Scan for the cell matching the given text and deliver its (X, Y) coordinate at center. 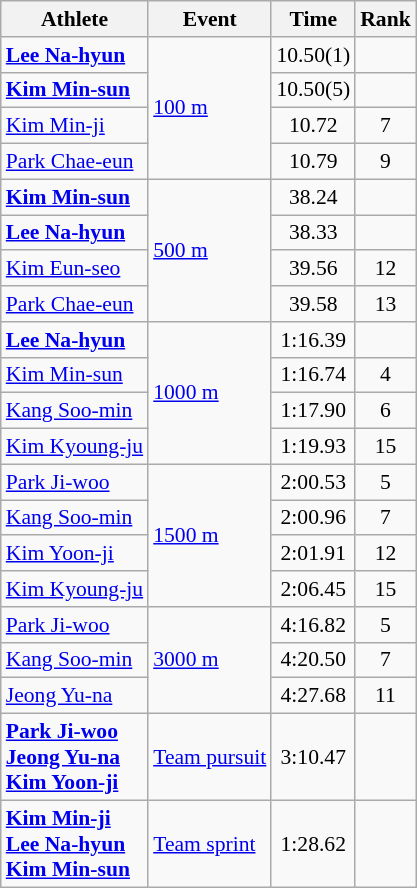
Rank (386, 19)
10.79 (313, 162)
2:00.53 (313, 482)
38.24 (313, 197)
2:06.45 (313, 589)
Jeong Yu-na (74, 696)
9 (386, 162)
500 m (210, 250)
1:17.90 (313, 411)
Team pursuit (210, 758)
38.33 (313, 233)
Athlete (74, 19)
39.56 (313, 269)
Event (210, 19)
1:19.93 (313, 447)
1:16.74 (313, 375)
39.58 (313, 304)
Kim Min-ji (74, 126)
2:01.91 (313, 554)
11 (386, 696)
3000 m (210, 660)
4:16.82 (313, 625)
Kim Yoon-ji (74, 554)
Kim Min-jiLee Na-hyunKim Min-sun (74, 844)
4 (386, 375)
13 (386, 304)
1000 m (210, 393)
10.50(5) (313, 90)
1:16.39 (313, 340)
Park Ji-wooJeong Yu-naKim Yoon-ji (74, 758)
4:27.68 (313, 696)
1500 m (210, 535)
Team sprint (210, 844)
Time (313, 19)
4:20.50 (313, 660)
3:10.47 (313, 758)
Kim Eun-seo (74, 269)
2:00.96 (313, 518)
10.72 (313, 126)
10.50(1) (313, 55)
1:28.62 (313, 844)
6 (386, 411)
100 m (210, 108)
